Provide the (x, y) coordinate of the cell's center where the given text is located.  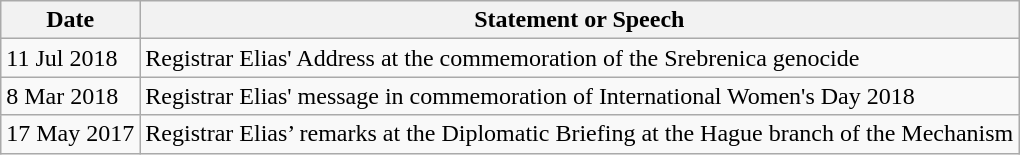
Date (70, 20)
Registrar Elias' message in commemoration of International Women's Day 2018 (580, 96)
11 Jul 2018 (70, 58)
17 May 2017 (70, 134)
8 Mar 2018 (70, 96)
Registrar Elias’ remarks at the Diplomatic Briefing at the Hague branch of the Mechanism (580, 134)
Statement or Speech (580, 20)
Registrar Elias' Address at the commemoration of the Srebrenica genocide (580, 58)
